Pinpoint the cell where the given text exists, returning its [X, Y] midpoint coordinate. 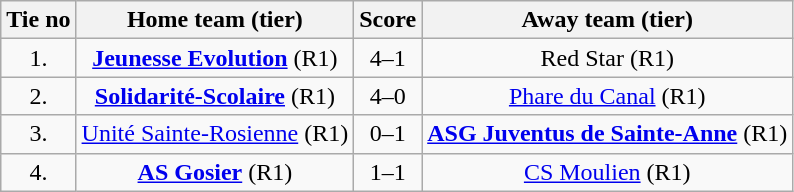
CS Moulien (R1) [608, 172]
Away team (tier) [608, 20]
1. [38, 58]
3. [38, 134]
1–1 [388, 172]
0–1 [388, 134]
Tie no [38, 20]
Red Star (R1) [608, 58]
Home team (tier) [215, 20]
Score [388, 20]
2. [38, 96]
4–0 [388, 96]
Solidarité-Scolaire (R1) [215, 96]
Jeunesse Evolution (R1) [215, 58]
Phare du Canal (R1) [608, 96]
4. [38, 172]
Unité Sainte-Rosienne (R1) [215, 134]
4–1 [388, 58]
ASG Juventus de Sainte-Anne (R1) [608, 134]
AS Gosier (R1) [215, 172]
